Identify which cell holds the provided text, then report its (x, y) central coordinate. 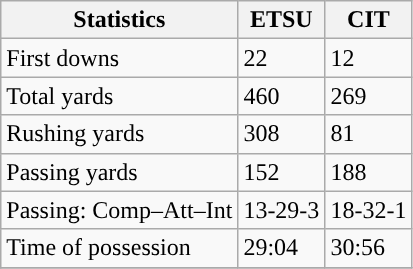
Total yards (120, 96)
Passing: Comp–Att–Int (120, 210)
ETSU (282, 20)
Time of possession (120, 248)
First downs (120, 58)
460 (282, 96)
13-29-3 (282, 210)
12 (368, 58)
30:56 (368, 248)
22 (282, 58)
188 (368, 172)
308 (282, 134)
81 (368, 134)
152 (282, 172)
29:04 (282, 248)
18-32-1 (368, 210)
Statistics (120, 20)
Passing yards (120, 172)
CIT (368, 20)
Rushing yards (120, 134)
269 (368, 96)
